For the text-containing cell, return its midpoint in (x, y) coordinate format. 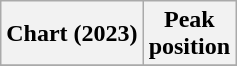
Chart (2023) (72, 34)
Peakposition (189, 34)
